Return the [X, Y] coordinate for the center point of the cell that contains the specified text.  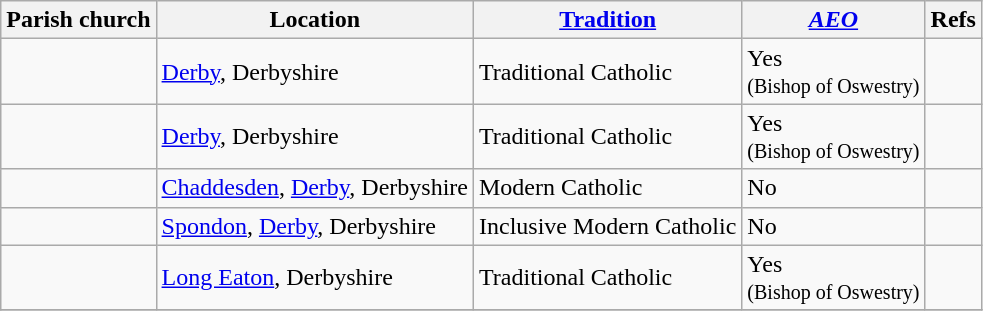
AEO [834, 20]
Long Eaton, Derbyshire [314, 278]
Tradition [607, 20]
Location [314, 20]
Parish church [78, 20]
Refs [953, 20]
Chaddesden, Derby, Derbyshire [314, 188]
Spondon, Derby, Derbyshire [314, 226]
Modern Catholic [607, 188]
Inclusive Modern Catholic [607, 226]
